Detect which cell encompasses the target text, then output its [X, Y] center coordinate. 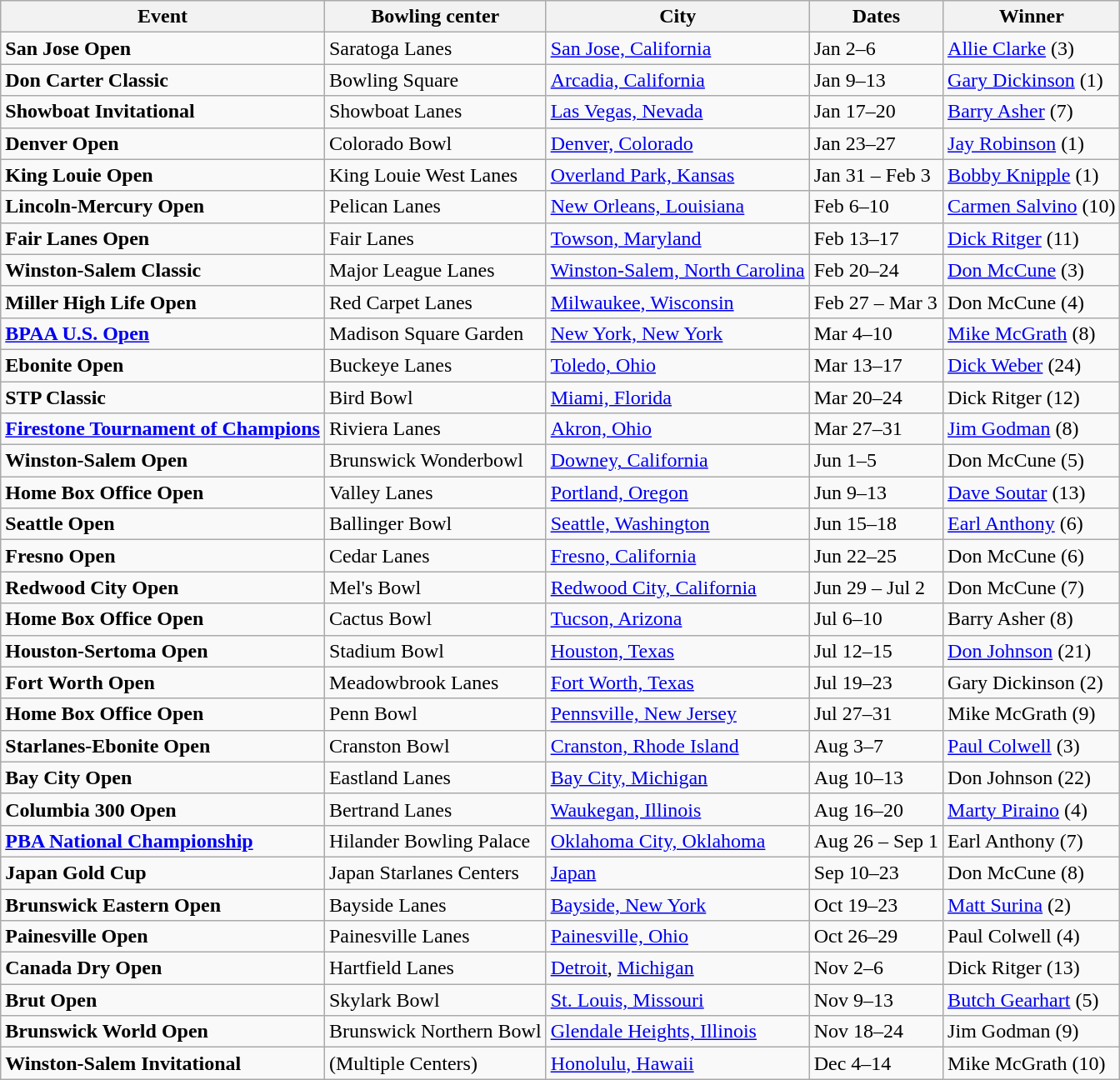
Oct 19–23 [876, 904]
New Orleans, Louisiana [677, 207]
Winner [1032, 17]
Jun 1–5 [876, 461]
Don McCune (7) [1032, 587]
Seattle Open [163, 524]
Ebonite Open [163, 365]
Painesville Lanes [435, 937]
Winston-Salem Invitational [163, 1063]
Miller High Life Open [163, 302]
Carmen Salvino (10) [1032, 207]
Jun 15–18 [876, 524]
Mar 13–17 [876, 365]
Tucson, Arizona [677, 619]
Bobby Knipple (1) [1032, 175]
Don Johnson (22) [1032, 777]
PBA National Championship [163, 841]
Jul 6–10 [876, 619]
Dick Ritger (12) [1032, 397]
Milwaukee, Wisconsin [677, 302]
Detroit, Michigan [677, 968]
Gary Dickinson (1) [1032, 80]
Mar 4–10 [876, 333]
Mike McGrath (10) [1032, 1063]
San Jose, California [677, 48]
Houston, Texas [677, 651]
Valley Lanes [435, 492]
Columbia 300 Open [163, 809]
Portland, Oregon [677, 492]
Feb 6–10 [876, 207]
Winston-Salem Open [163, 461]
Hartfield Lanes [435, 968]
Feb 13–17 [876, 238]
Meadowbrook Lanes [435, 682]
Gary Dickinson (2) [1032, 682]
Aug 26 – Sep 1 [876, 841]
Mel's Bowl [435, 587]
Showboat Invitational [163, 112]
Jul 27–31 [876, 714]
Don McCune (8) [1032, 872]
Cranston Bowl [435, 746]
Red Carpet Lanes [435, 302]
Jun 29 – Jul 2 [876, 587]
Dates [876, 17]
Buckeye Lanes [435, 365]
Hilander Bowling Palace [435, 841]
Bay City, Michigan [677, 777]
Dick Ritger (13) [1032, 968]
Japan Starlanes Centers [435, 872]
STP Classic [163, 397]
Bertrand Lanes [435, 809]
Madison Square Garden [435, 333]
Aug 10–13 [876, 777]
Arcadia, California [677, 80]
Penn Bowl [435, 714]
Redwood City Open [163, 587]
Event [163, 17]
Jim Godman (8) [1032, 429]
Jay Robinson (1) [1032, 143]
Jul 12–15 [876, 651]
Miami, Florida [677, 397]
Toledo, Ohio [677, 365]
San Jose Open [163, 48]
Jun 9–13 [876, 492]
Painesville Open [163, 937]
Don McCune (3) [1032, 270]
Marty Piraino (4) [1032, 809]
Fresno Open [163, 556]
Earl Anthony (7) [1032, 841]
Bayside, New York [677, 904]
Don McCune (6) [1032, 556]
Don Johnson (21) [1032, 651]
Allie Clarke (3) [1032, 48]
Fair Lanes Open [163, 238]
Barry Asher (8) [1032, 619]
Showboat Lanes [435, 112]
Mar 27–31 [876, 429]
Denver Open [163, 143]
BPAA U.S. Open [163, 333]
Feb 20–24 [876, 270]
Starlanes-Ebonite Open [163, 746]
Riviera Lanes [435, 429]
Las Vegas, Nevada [677, 112]
Akron, Ohio [677, 429]
Lincoln-Mercury Open [163, 207]
Fair Lanes [435, 238]
Painesville, Ohio [677, 937]
Stadium Bowl [435, 651]
Firestone Tournament of Champions [163, 429]
Honolulu, Hawaii [677, 1063]
Dave Soutar (13) [1032, 492]
Fort Worth Open [163, 682]
Dick Ritger (11) [1032, 238]
Colorado Bowl [435, 143]
Canada Dry Open [163, 968]
Waukegan, Illinois [677, 809]
Japan Gold Cup [163, 872]
Cactus Bowl [435, 619]
Eastland Lanes [435, 777]
Dick Weber (24) [1032, 365]
Bay City Open [163, 777]
Jan 23–27 [876, 143]
Aug 16–20 [876, 809]
Dec 4–14 [876, 1063]
(Multiple Centers) [435, 1063]
Butch Gearhart (5) [1032, 1000]
Saratoga Lanes [435, 48]
Skylark Bowl [435, 1000]
Matt Surina (2) [1032, 904]
Don McCune (5) [1032, 461]
Winston-Salem, North Carolina [677, 270]
St. Louis, Missouri [677, 1000]
Earl Anthony (6) [1032, 524]
Houston-Sertoma Open [163, 651]
City [677, 17]
Brunswick Northern Bowl [435, 1032]
Cedar Lanes [435, 556]
Towson, Maryland [677, 238]
Major League Lanes [435, 270]
Jan 17–20 [876, 112]
Oklahoma City, Oklahoma [677, 841]
Fresno, California [677, 556]
Bowling Square [435, 80]
Mike McGrath (8) [1032, 333]
Nov 9–13 [876, 1000]
King Louie West Lanes [435, 175]
Paul Colwell (4) [1032, 937]
Feb 27 – Mar 3 [876, 302]
Japan [677, 872]
Brut Open [163, 1000]
New York, New York [677, 333]
Jul 19–23 [876, 682]
Pelican Lanes [435, 207]
Cranston, Rhode Island [677, 746]
Jan 31 – Feb 3 [876, 175]
Brunswick Wonderbowl [435, 461]
Sep 10–23 [876, 872]
Bayside Lanes [435, 904]
Pennsville, New Jersey [677, 714]
Seattle, Washington [677, 524]
Mar 20–24 [876, 397]
Mike McGrath (9) [1032, 714]
Redwood City, California [677, 587]
Glendale Heights, Illinois [677, 1032]
Jan 9–13 [876, 80]
Paul Colwell (3) [1032, 746]
Aug 3–7 [876, 746]
Downey, California [677, 461]
Don Carter Classic [163, 80]
Fort Worth, Texas [677, 682]
Bird Bowl [435, 397]
Bowling center [435, 17]
Jun 22–25 [876, 556]
Winston-Salem Classic [163, 270]
Jim Godman (9) [1032, 1032]
King Louie Open [163, 175]
Oct 26–29 [876, 937]
Brunswick Eastern Open [163, 904]
Overland Park, Kansas [677, 175]
Don McCune (4) [1032, 302]
Brunswick World Open [163, 1032]
Denver, Colorado [677, 143]
Ballinger Bowl [435, 524]
Nov 18–24 [876, 1032]
Barry Asher (7) [1032, 112]
Jan 2–6 [876, 48]
Nov 2–6 [876, 968]
